Capture the cell that displays the provided text and extract its [X, Y] central coordinate. 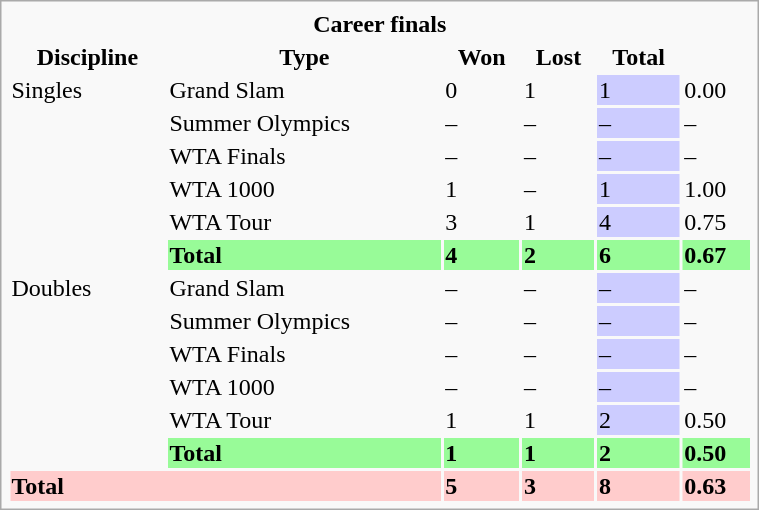
0.63 [716, 486]
0.00 [716, 90]
Won [482, 57]
0.67 [716, 255]
6 [638, 255]
Singles [88, 172]
8 [638, 486]
Type [304, 57]
0.75 [716, 222]
1.00 [716, 189]
Discipline [88, 57]
5 [482, 486]
Lost [559, 57]
Doubles [88, 370]
Career finals [380, 24]
0 [482, 90]
